Pinpoint the cell where the given text exists, returning its (x, y) midpoint coordinate. 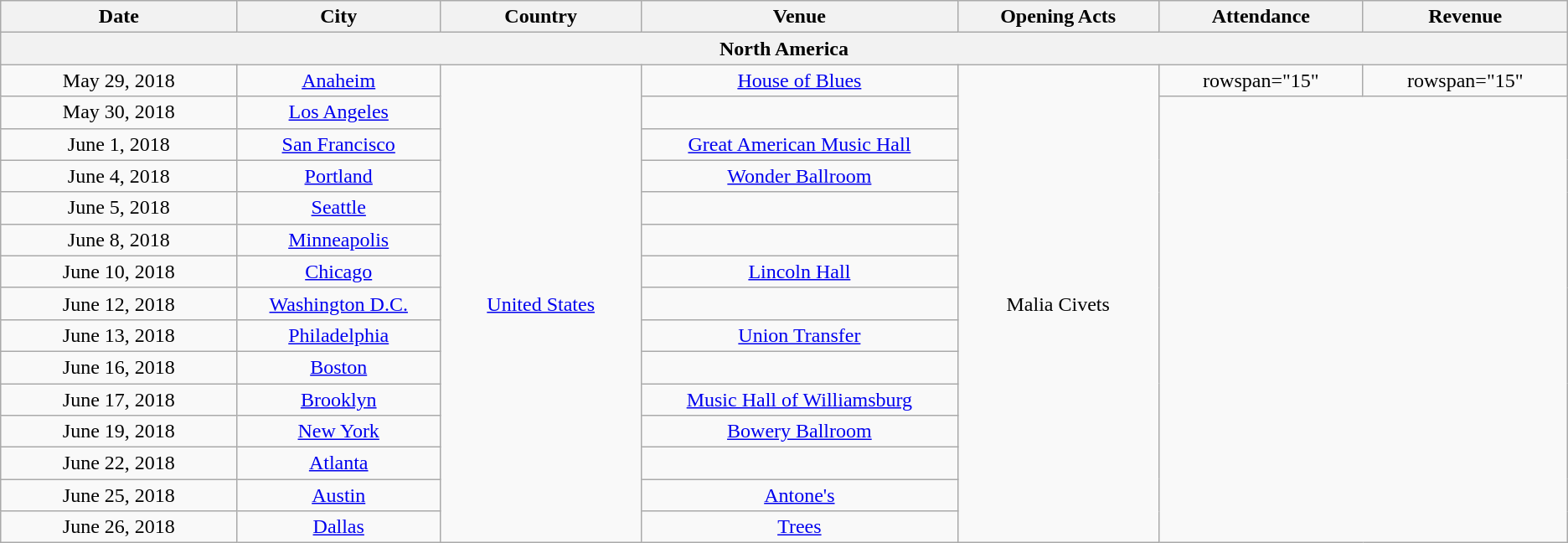
June 8, 2018 (119, 240)
House of Blues (799, 80)
June 5, 2018 (119, 208)
June 4, 2018 (119, 176)
June 26, 2018 (119, 527)
North America (784, 49)
June 25, 2018 (119, 495)
Great American Music Hall (799, 144)
Los Angeles (338, 112)
Seattle (338, 208)
Dallas (338, 527)
June 10, 2018 (119, 271)
Chicago (338, 271)
Wonder Ballroom (799, 176)
June 16, 2018 (119, 367)
June 22, 2018 (119, 463)
Atlanta (338, 463)
Venue (799, 17)
June 13, 2018 (119, 335)
Malia Civets (1058, 303)
June 12, 2018 (119, 303)
New York (338, 432)
Portland (338, 176)
Austin (338, 495)
Philadelphia (338, 335)
Opening Acts (1058, 17)
Washington D.C. (338, 303)
Lincoln Hall (799, 271)
June 19, 2018 (119, 432)
City (338, 17)
Country (541, 17)
Music Hall of Williamsburg (799, 400)
May 29, 2018 (119, 80)
Revenue (1465, 17)
Brooklyn (338, 400)
Date (119, 17)
Anaheim (338, 80)
May 30, 2018 (119, 112)
San Francisco (338, 144)
Union Transfer (799, 335)
Boston (338, 367)
Antone's (799, 495)
June 1, 2018 (119, 144)
Bowery Ballroom (799, 432)
Minneapolis (338, 240)
United States (541, 303)
June 17, 2018 (119, 400)
Trees (799, 527)
Attendance (1261, 17)
